Return the (X, Y) coordinate for the center point of the cell that contains the specified text.  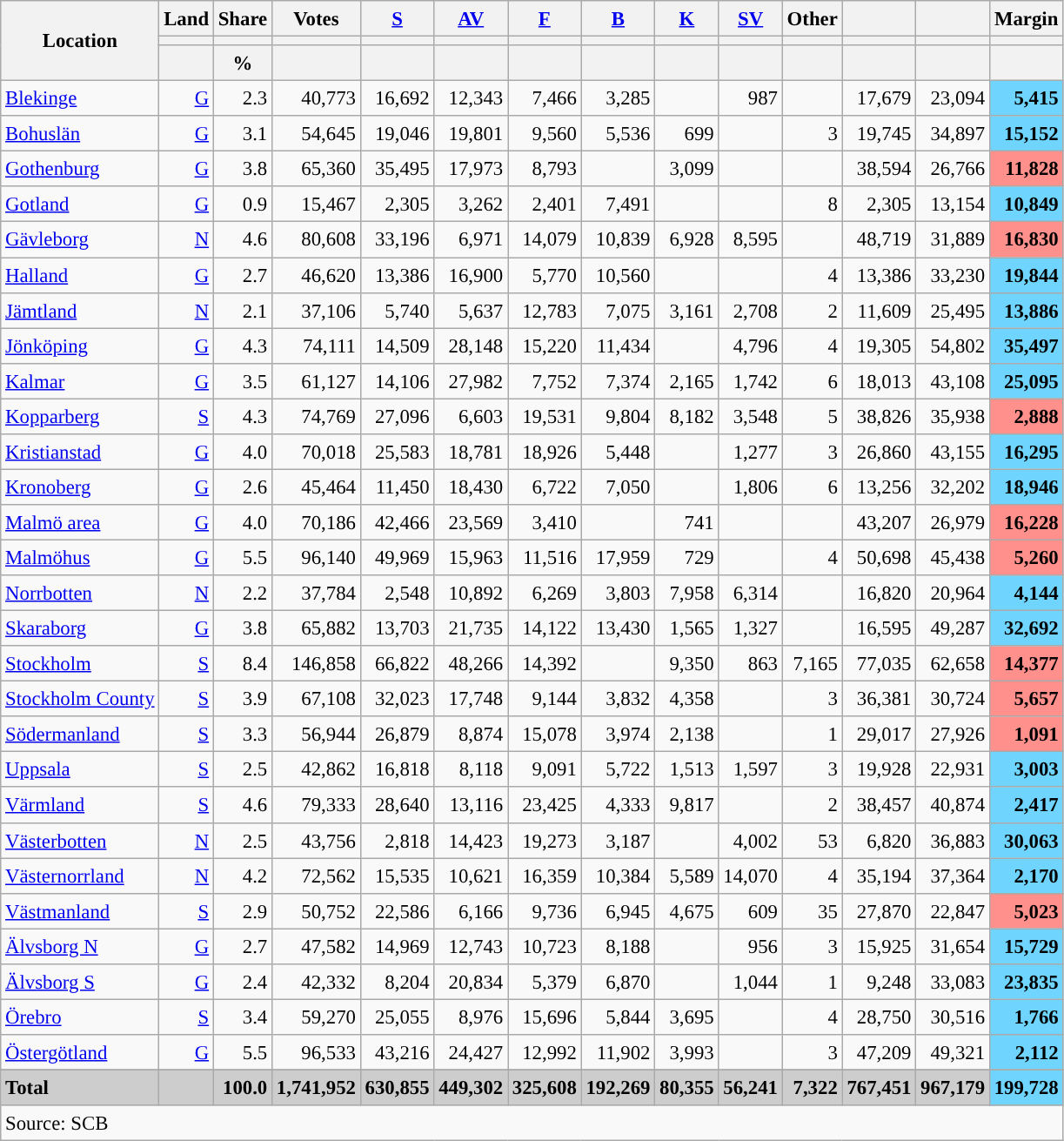
8,204 (397, 982)
1,766 (1027, 1017)
767,451 (879, 1088)
9,248 (879, 982)
27,926 (954, 735)
20,964 (954, 594)
33,083 (954, 982)
35,938 (954, 416)
9,091 (545, 769)
3.1 (242, 134)
16,228 (1027, 522)
49,969 (397, 557)
8 (813, 204)
4,144 (1027, 594)
2,112 (1027, 1053)
Blekinge (80, 99)
25,055 (397, 1017)
14,509 (397, 346)
863 (750, 663)
35,495 (397, 169)
32,023 (397, 700)
5,770 (545, 275)
2,548 (397, 594)
43,155 (954, 453)
10,849 (1027, 204)
449,302 (472, 1088)
28,640 (397, 806)
40,874 (954, 806)
66,822 (397, 663)
11,450 (397, 487)
26,766 (954, 169)
22,586 (397, 910)
Värmland (80, 806)
8,874 (472, 735)
37,364 (954, 876)
6,870 (618, 982)
729 (687, 557)
50,698 (879, 557)
13,256 (879, 487)
45,464 (317, 487)
56,241 (750, 1088)
2,138 (687, 735)
Malmö area (80, 522)
33,230 (954, 275)
9,144 (545, 700)
987 (750, 99)
19,531 (545, 416)
12,343 (472, 99)
Total (80, 1088)
36,883 (954, 841)
7,165 (813, 663)
741 (687, 522)
25,495 (954, 310)
1,741,952 (317, 1088)
12,743 (472, 947)
25,583 (397, 453)
47,582 (317, 947)
4,675 (687, 910)
325,608 (545, 1088)
14,122 (545, 628)
3.3 (242, 735)
5 (813, 416)
70,186 (317, 522)
74,769 (317, 416)
3.5 (242, 381)
5,589 (687, 876)
Stockholm (80, 663)
11,609 (879, 310)
7,466 (545, 99)
2,401 (545, 204)
1,091 (1027, 735)
2.3 (242, 99)
Gävleborg (80, 240)
10,723 (545, 947)
967,179 (954, 1088)
42,332 (317, 982)
18,781 (472, 453)
26,879 (397, 735)
26,860 (879, 453)
22,847 (954, 910)
3.4 (242, 1017)
27,870 (879, 910)
8,793 (545, 169)
33,196 (397, 240)
11,434 (618, 346)
77,035 (879, 663)
Västernorrland (80, 876)
Margin (1027, 19)
25,095 (1027, 381)
22,931 (954, 769)
34,897 (954, 134)
Kristianstad (80, 453)
96,140 (317, 557)
18,926 (545, 453)
18,946 (1027, 487)
43,108 (954, 381)
79,333 (317, 806)
7,322 (813, 1088)
Halland (80, 275)
Östergötland (80, 1053)
13,116 (472, 806)
18,430 (472, 487)
17,679 (879, 99)
9,350 (687, 663)
96,533 (317, 1053)
4,333 (618, 806)
16,830 (1027, 240)
Stockholm County (80, 700)
19,273 (545, 841)
3,161 (687, 310)
38,826 (879, 416)
3,548 (750, 416)
15,220 (545, 346)
61,127 (317, 381)
Gothenburg (80, 169)
15,535 (397, 876)
50,752 (317, 910)
15,729 (1027, 947)
2.2 (242, 594)
1,513 (687, 769)
8,595 (750, 240)
7,752 (545, 381)
2,170 (1027, 876)
54,802 (954, 346)
B (618, 19)
5,722 (618, 769)
Malmöhus (80, 557)
30,516 (954, 1017)
Jönköping (80, 346)
38,594 (879, 169)
4,358 (687, 700)
5,657 (1027, 700)
2.9 (242, 910)
35 (813, 910)
53 (813, 841)
1,806 (750, 487)
7,075 (618, 310)
37,784 (317, 594)
6,722 (545, 487)
7,374 (618, 381)
11,902 (618, 1053)
49,321 (954, 1053)
1,597 (750, 769)
0.9 (242, 204)
20,834 (472, 982)
699 (687, 134)
8,118 (472, 769)
67,108 (317, 700)
45,438 (954, 557)
74,111 (317, 346)
2,818 (397, 841)
Votes (317, 19)
14,079 (545, 240)
Kronoberg (80, 487)
956 (750, 947)
30,724 (954, 700)
5,536 (618, 134)
8,188 (618, 947)
11,516 (545, 557)
Jämtland (80, 310)
609 (750, 910)
146,858 (317, 663)
43,207 (879, 522)
6,603 (472, 416)
16,818 (397, 769)
10,621 (472, 876)
10,892 (472, 594)
15,467 (317, 204)
10,384 (618, 876)
23,569 (472, 522)
19,305 (879, 346)
2,417 (1027, 806)
23,835 (1027, 982)
38,457 (879, 806)
14,070 (750, 876)
6,928 (687, 240)
47,209 (879, 1053)
Other (813, 19)
15,963 (472, 557)
5,844 (618, 1017)
Kopparberg (80, 416)
31,654 (954, 947)
35,497 (1027, 346)
6,820 (879, 841)
3,974 (618, 735)
Kalmar (80, 381)
59,270 (317, 1017)
13,703 (397, 628)
Uppsala (80, 769)
199,728 (1027, 1088)
10,839 (618, 240)
% (242, 63)
SV (750, 19)
9,804 (618, 416)
192,269 (618, 1088)
Södermanland (80, 735)
6,269 (545, 594)
14,392 (545, 663)
28,148 (472, 346)
21,735 (472, 628)
72,562 (317, 876)
15,078 (545, 735)
43,216 (397, 1053)
Gotland (80, 204)
13,886 (1027, 310)
2.4 (242, 982)
Älvsborg S (80, 982)
2.6 (242, 487)
16,595 (879, 628)
1,565 (687, 628)
14,423 (472, 841)
9,560 (545, 134)
9,736 (545, 910)
3,832 (618, 700)
70,018 (317, 453)
8,182 (687, 416)
35,194 (879, 876)
43,756 (317, 841)
13,430 (618, 628)
80,355 (687, 1088)
5,448 (618, 453)
54,645 (317, 134)
K (687, 19)
40,773 (317, 99)
27,096 (397, 416)
48,266 (472, 663)
16,820 (879, 594)
3,803 (618, 594)
Land (186, 19)
630,855 (397, 1088)
5,023 (1027, 910)
3,262 (472, 204)
32,692 (1027, 628)
Skaraborg (80, 628)
28,750 (879, 1017)
26,979 (954, 522)
16,359 (545, 876)
18,013 (879, 381)
Västerbotten (80, 841)
5,260 (1027, 557)
1,044 (750, 982)
F (545, 19)
13,154 (954, 204)
5,637 (472, 310)
14,377 (1027, 663)
14,106 (397, 381)
17,973 (472, 169)
7,958 (687, 594)
2,708 (750, 310)
29,017 (879, 735)
15,925 (879, 947)
4,796 (750, 346)
46,620 (317, 275)
3,187 (618, 841)
1,742 (750, 381)
Norrbotten (80, 594)
37,106 (317, 310)
2,888 (1027, 416)
5,379 (545, 982)
4.2 (242, 876)
19,928 (879, 769)
42,862 (317, 769)
3,099 (687, 169)
2.1 (242, 310)
6,971 (472, 240)
48,719 (879, 240)
AV (472, 19)
3.9 (242, 700)
16,692 (397, 99)
1,277 (750, 453)
4,002 (750, 841)
65,882 (317, 628)
6,945 (618, 910)
31,889 (954, 240)
1,327 (750, 628)
Bohuslän (80, 134)
Örebro (80, 1017)
Source: SCB (532, 1123)
7,491 (618, 204)
Location (80, 41)
Älvsborg N (80, 947)
6,314 (750, 594)
3,993 (687, 1053)
11,828 (1027, 169)
19,801 (472, 134)
Västmanland (80, 910)
32,202 (954, 487)
3,003 (1027, 769)
19,745 (879, 134)
8,976 (472, 1017)
62,658 (954, 663)
19,844 (1027, 275)
2,165 (687, 381)
8.4 (242, 663)
10,560 (618, 275)
23,094 (954, 99)
16,295 (1027, 453)
14,969 (397, 947)
27,982 (472, 381)
30,063 (1027, 841)
24,427 (472, 1053)
5,740 (397, 310)
15,696 (545, 1017)
65,360 (317, 169)
16,900 (472, 275)
9,817 (687, 806)
3,285 (618, 99)
7,050 (618, 487)
17,748 (472, 700)
42,466 (397, 522)
100.0 (242, 1088)
19,046 (397, 134)
56,944 (317, 735)
6,166 (472, 910)
3,695 (687, 1017)
Share (242, 19)
15,152 (1027, 134)
12,783 (545, 310)
49,287 (954, 628)
36,381 (879, 700)
5,415 (1027, 99)
80,608 (317, 240)
17,959 (618, 557)
3,410 (545, 522)
12,992 (545, 1053)
23,425 (545, 806)
